For the text-containing cell, return its midpoint in [x, y] coordinate format. 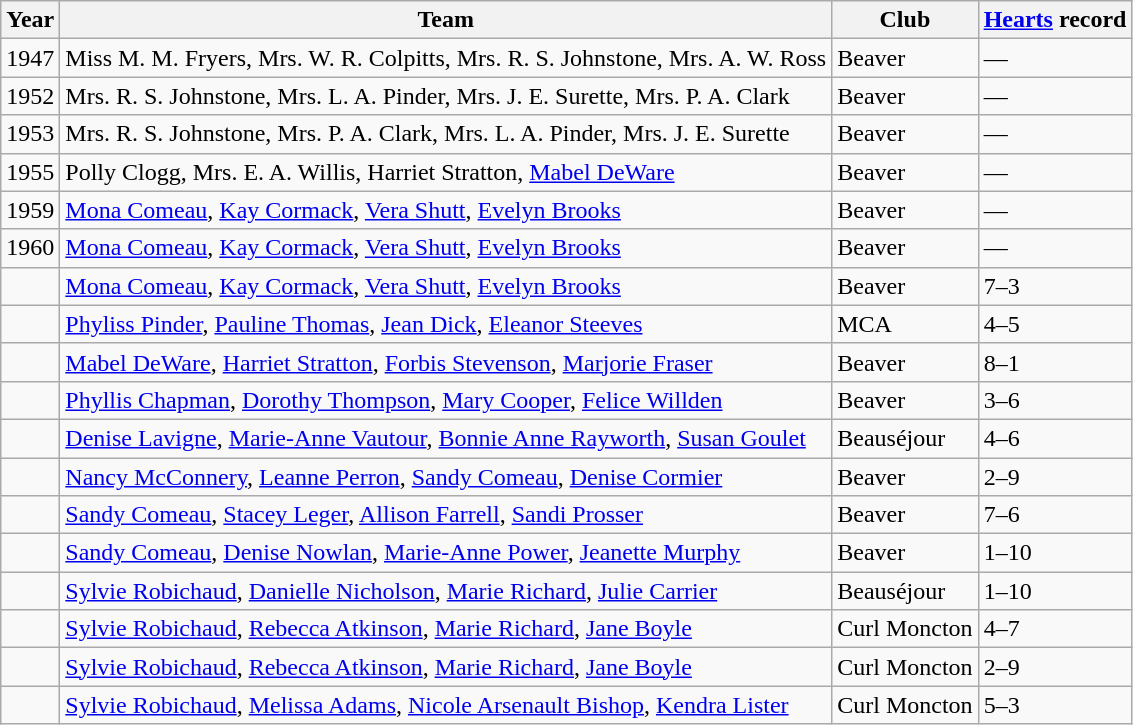
Mrs. R. S. Johnstone, Mrs. P. A. Clark, Mrs. L. A. Pinder, Mrs. J. E. Surette [446, 134]
8–1 [1055, 362]
7–6 [1055, 515]
1952 [30, 96]
1947 [30, 58]
4–6 [1055, 438]
4–7 [1055, 629]
1953 [30, 134]
Year [30, 20]
Phyliss Pinder, Pauline Thomas, Jean Dick, Eleanor Steeves [446, 324]
MCA [905, 324]
Sandy Comeau, Denise Nowlan, Marie-Anne Power, Jeanette Murphy [446, 553]
Sylvie Robichaud, Melissa Adams, Nicole Arsenault Bishop, Kendra Lister [446, 705]
1955 [30, 172]
Sylvie Robichaud, Danielle Nicholson, Marie Richard, Julie Carrier [446, 591]
Mabel DeWare, Harriet Stratton, Forbis Stevenson, Marjorie Fraser [446, 362]
3–6 [1055, 400]
5–3 [1055, 705]
Mrs. R. S. Johnstone, Mrs. L. A. Pinder, Mrs. J. E. Surette, Mrs. P. A. Clark [446, 96]
Polly Clogg, Mrs. E. A. Willis, Harriet Stratton, Mabel DeWare [446, 172]
Team [446, 20]
1959 [30, 210]
Sandy Comeau, Stacey Leger, Allison Farrell, Sandi Prosser [446, 515]
Denise Lavigne, Marie-Anne Vautour, Bonnie Anne Rayworth, Susan Goulet [446, 438]
1960 [30, 248]
7–3 [1055, 286]
Nancy McConnery, Leanne Perron, Sandy Comeau, Denise Cormier [446, 477]
Miss M. M. Fryers, Mrs. W. R. Colpitts, Mrs. R. S. Johnstone, Mrs. A. W. Ross [446, 58]
Hearts record [1055, 20]
Phyllis Chapman, Dorothy Thompson, Mary Cooper, Felice Willden [446, 400]
Club [905, 20]
4–5 [1055, 324]
